For the text-containing cell, return its midpoint in [x, y] coordinate format. 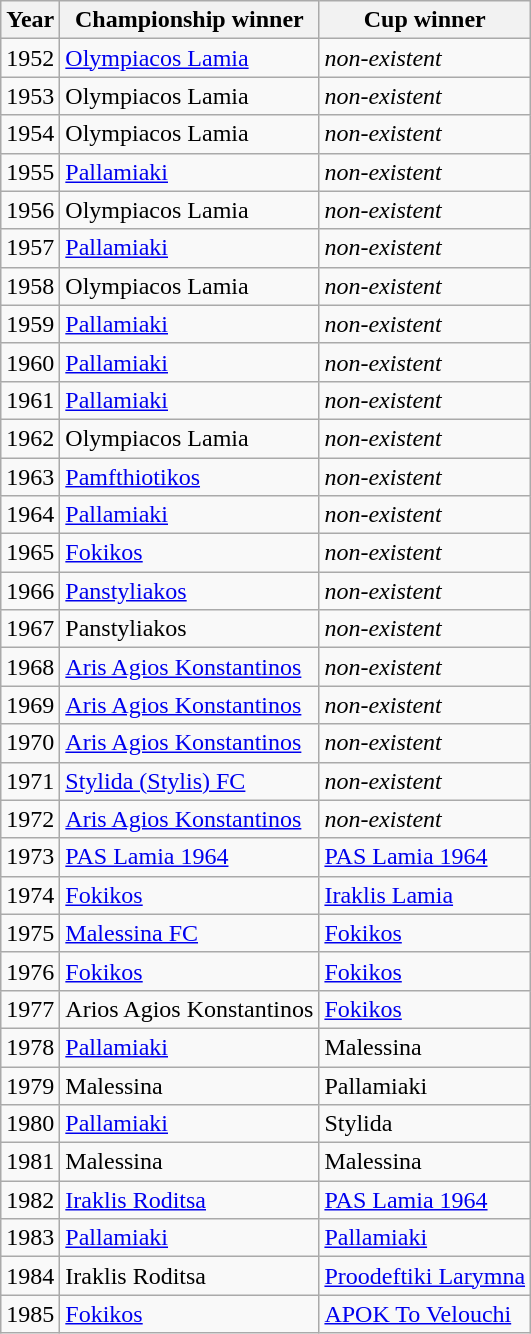
Stylida (Stylis) FC [190, 781]
Championship winner [190, 20]
1984 [30, 1276]
Iraklis Lamia [425, 895]
1985 [30, 1314]
1961 [30, 400]
1969 [30, 705]
1967 [30, 629]
1968 [30, 667]
Stylida [425, 1124]
1956 [30, 210]
1972 [30, 819]
1958 [30, 286]
1962 [30, 438]
1980 [30, 1124]
1977 [30, 1009]
APOK To Velouchi [425, 1314]
1983 [30, 1238]
1975 [30, 933]
Arios Agios Konstantinos [190, 1009]
Pamfthiotikos [190, 477]
1976 [30, 971]
1959 [30, 324]
1979 [30, 1085]
1964 [30, 515]
1952 [30, 58]
Year [30, 20]
1954 [30, 134]
1982 [30, 1200]
Malessina FC [190, 933]
1973 [30, 857]
1953 [30, 96]
1974 [30, 895]
Proodeftiki Larymna [425, 1276]
1960 [30, 362]
1957 [30, 248]
1971 [30, 781]
1978 [30, 1047]
1966 [30, 591]
1955 [30, 172]
1963 [30, 477]
1981 [30, 1162]
Cup winner [425, 20]
1965 [30, 553]
1970 [30, 743]
